Capture the cell that displays the provided text and extract its [X, Y] central coordinate. 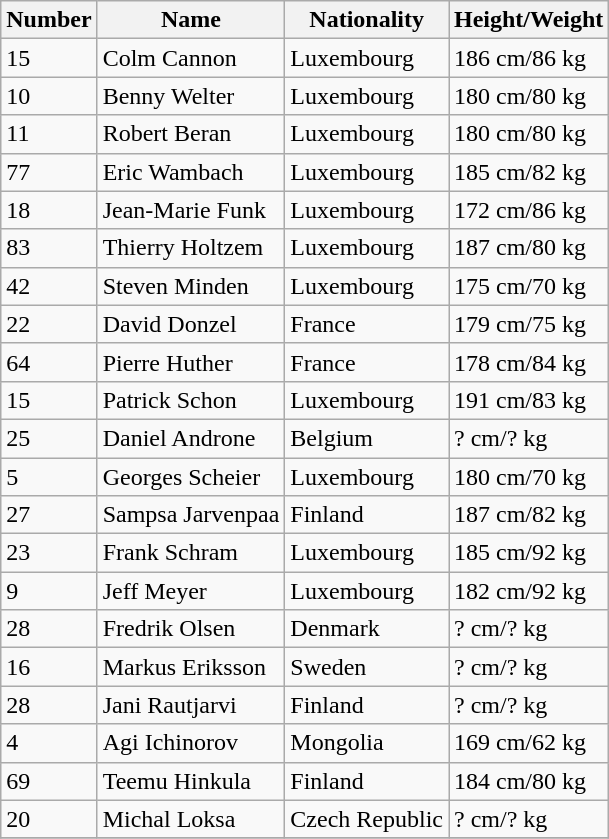
169 cm/62 kg [528, 743]
187 cm/82 kg [528, 515]
Denmark [367, 629]
22 [49, 324]
Daniel Androne [191, 438]
Height/Weight [528, 20]
185 cm/92 kg [528, 553]
11 [49, 134]
Czech Republic [367, 819]
Markus Eriksson [191, 667]
Eric Wambach [191, 172]
Agi Ichinorov [191, 743]
178 cm/84 kg [528, 362]
25 [49, 438]
Steven Minden [191, 286]
5 [49, 477]
Jeff Meyer [191, 591]
172 cm/86 kg [528, 210]
23 [49, 553]
186 cm/86 kg [528, 58]
Sweden [367, 667]
Number [49, 20]
Patrick Schon [191, 400]
179 cm/75 kg [528, 324]
10 [49, 96]
185 cm/82 kg [528, 172]
Jean-Marie Funk [191, 210]
Colm Cannon [191, 58]
77 [49, 172]
182 cm/92 kg [528, 591]
27 [49, 515]
187 cm/80 kg [528, 248]
83 [49, 248]
Benny Welter [191, 96]
4 [49, 743]
Name [191, 20]
69 [49, 781]
184 cm/80 kg [528, 781]
180 cm/70 kg [528, 477]
16 [49, 667]
175 cm/70 kg [528, 286]
18 [49, 210]
20 [49, 819]
42 [49, 286]
Jani Rautjarvi [191, 705]
Belgium [367, 438]
Pierre Huther [191, 362]
191 cm/83 kg [528, 400]
Robert Beran [191, 134]
Nationality [367, 20]
Thierry Holtzem [191, 248]
Teemu Hinkula [191, 781]
Sampsa Jarvenpaa [191, 515]
Georges Scheier [191, 477]
David Donzel [191, 324]
9 [49, 591]
Mongolia [367, 743]
64 [49, 362]
Michal Loksa [191, 819]
Fredrik Olsen [191, 629]
Frank Schram [191, 553]
